Detect which cell encompasses the target text, then output its (X, Y) center coordinate. 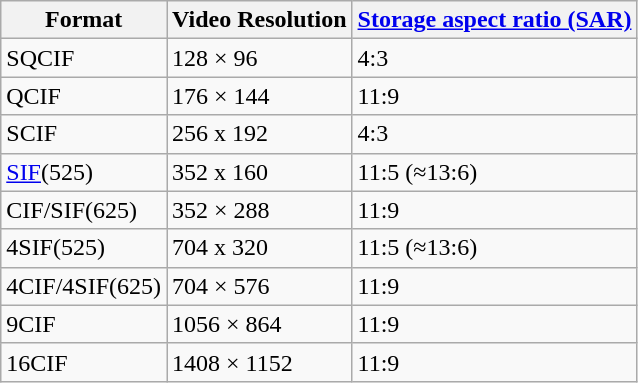
4SIF(525) (84, 248)
SCIF (84, 134)
704 × 576 (259, 286)
Format (84, 20)
SQCIF (84, 58)
1056 × 864 (259, 324)
16CIF (84, 362)
4CIF/4SIF(625) (84, 286)
CIF/SIF(625) (84, 210)
1408 × 1152 (259, 362)
Video Resolution (259, 20)
9CIF (84, 324)
256 x 192 (259, 134)
128 × 96 (259, 58)
SIF(525) (84, 172)
352 x 160 (259, 172)
352 × 288 (259, 210)
Storage aspect ratio (SAR) (494, 20)
704 x 320 (259, 248)
176 × 144 (259, 96)
QCIF (84, 96)
